Pinpoint the cell where the given text exists, returning its (x, y) midpoint coordinate. 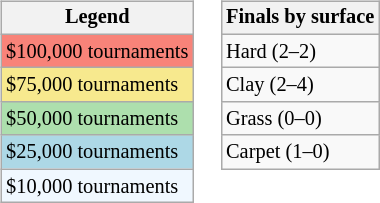
Grass (0–0) (300, 119)
$75,000 tournaments (97, 85)
$50,000 tournaments (97, 119)
Clay (2–4) (300, 85)
Carpet (1–0) (300, 152)
$100,000 tournaments (97, 51)
$25,000 tournaments (97, 152)
$10,000 tournaments (97, 186)
Hard (2–2) (300, 51)
Finals by surface (300, 18)
Legend (97, 18)
